Search for the cell housing the specified text and yield its (x, y) center coordinate. 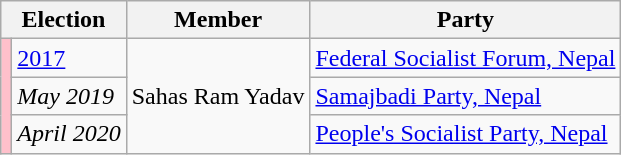
April 2020 (69, 134)
Party (466, 20)
People's Socialist Party, Nepal (466, 134)
Election (64, 20)
2017 (69, 58)
Federal Socialist Forum, Nepal (466, 58)
Samajbadi Party, Nepal (466, 96)
May 2019 (69, 96)
Member (218, 20)
Sahas Ram Yadav (218, 96)
